Pinpoint the cell where the given text exists, returning its (x, y) midpoint coordinate. 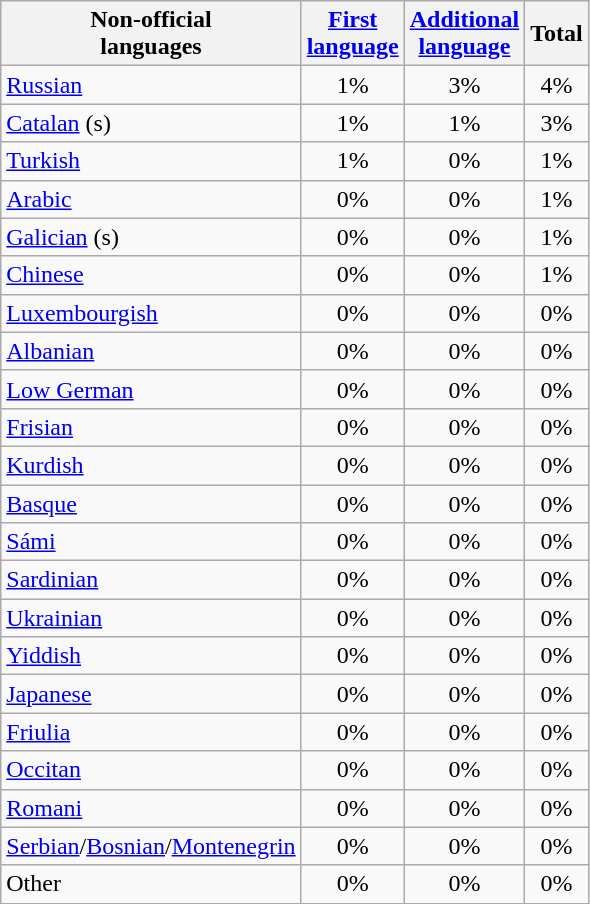
Other (151, 884)
Non-officiallanguages (151, 34)
Romani (151, 808)
Friulia (151, 732)
Frisian (151, 427)
Turkish (151, 161)
Occitan (151, 770)
Additionallanguage (464, 34)
Luxembourgish (151, 313)
Catalan (s) (151, 123)
Ukrainian (151, 618)
Arabic (151, 199)
4% (557, 85)
Russian (151, 85)
Kurdish (151, 465)
Sardinian (151, 580)
Chinese (151, 275)
First language (352, 34)
Yiddish (151, 656)
Basque (151, 503)
Galician (s) (151, 237)
Serbian/Bosnian/Montenegrin (151, 846)
Low German (151, 389)
Total (557, 34)
Sámi (151, 542)
Albanian (151, 351)
Japanese (151, 694)
